Find where the given text appears and provide that cell's center as (X, Y) coordinate. 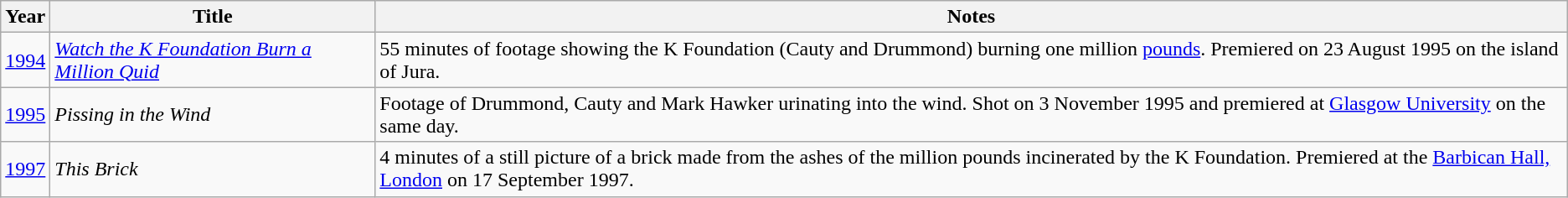
Footage of Drummond, Cauty and Mark Hawker urinating into the wind. Shot on 3 November 1995 and premiered at Glasgow University on the same day. (972, 114)
55 minutes of footage showing the K Foundation (Cauty and Drummond) burning one million pounds. Premiered on 23 August 1995 on the island of Jura. (972, 60)
1995 (25, 114)
Notes (972, 17)
Pissing in the Wind (213, 114)
1997 (25, 169)
Year (25, 17)
Title (213, 17)
Watch the K Foundation Burn a Million Quid (213, 60)
1994 (25, 60)
This Brick (213, 169)
